Search for the cell housing the specified text and yield its (x, y) center coordinate. 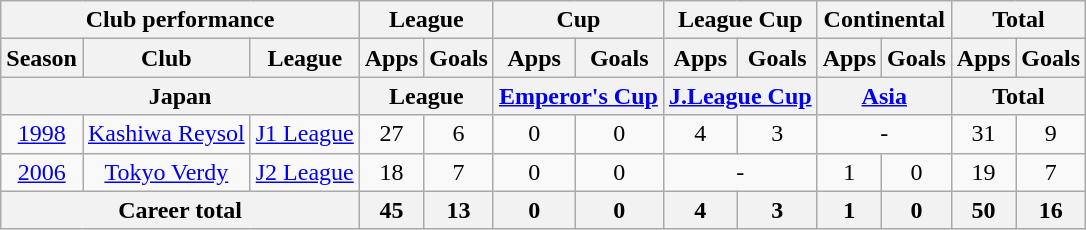
2006 (42, 172)
31 (983, 134)
16 (1051, 210)
50 (983, 210)
J2 League (304, 172)
45 (391, 210)
18 (391, 172)
Tokyo Verdy (166, 172)
13 (459, 210)
19 (983, 172)
Japan (180, 96)
27 (391, 134)
1998 (42, 134)
J.League Cup (740, 96)
League Cup (740, 20)
Season (42, 58)
J1 League (304, 134)
Cup (578, 20)
Club (166, 58)
Career total (180, 210)
6 (459, 134)
Asia (884, 96)
9 (1051, 134)
Continental (884, 20)
Kashiwa Reysol (166, 134)
Emperor's Cup (578, 96)
Club performance (180, 20)
